Identify which cell holds the provided text, then report its (x, y) central coordinate. 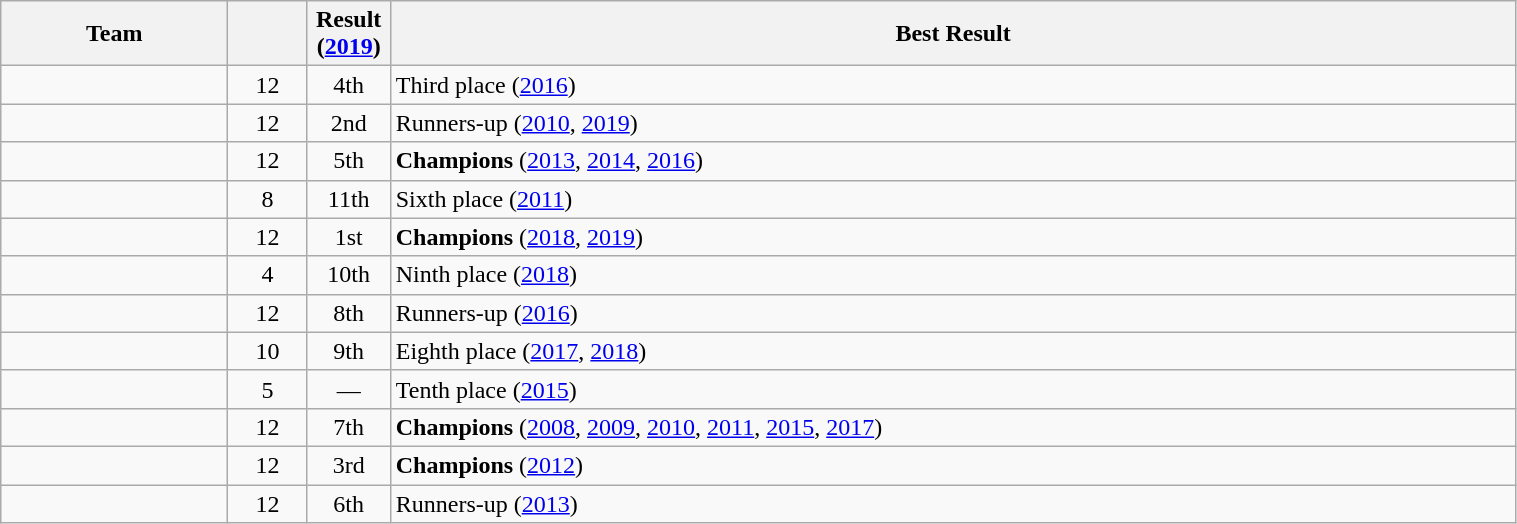
Champions (2018, 2019) (953, 237)
Eighth place (2017, 2018) (953, 351)
9th (348, 351)
8th (348, 313)
4 (268, 275)
4th (348, 85)
2nd (348, 123)
Runners-up (2013) (953, 503)
6th (348, 503)
10 (268, 351)
8 (268, 199)
10th (348, 275)
Champions (2012) (953, 465)
Sixth place (2011) (953, 199)
— (348, 389)
Runners-up (2016) (953, 313)
5th (348, 161)
Champions (2008, 2009, 2010, 2011, 2015, 2017) (953, 427)
7th (348, 427)
5 (268, 389)
11th (348, 199)
Best Result (953, 34)
Result (2019) (348, 34)
Team (114, 34)
3rd (348, 465)
Champions (2013, 2014, 2016) (953, 161)
Runners-up (2010, 2019) (953, 123)
1st (348, 237)
Ninth place (2018) (953, 275)
Tenth place (2015) (953, 389)
Third place (2016) (953, 85)
